Determine the [x, y] coordinate at the center of the cell enclosing the given text.  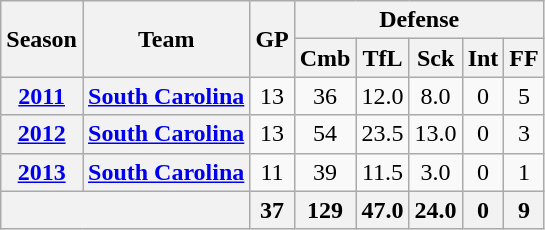
2011 [42, 96]
Season [42, 39]
1 [524, 172]
3 [524, 134]
36 [325, 96]
Sck [436, 58]
129 [325, 210]
Team [166, 39]
TfL [382, 58]
11.5 [382, 172]
37 [272, 210]
24.0 [436, 210]
23.5 [382, 134]
5 [524, 96]
39 [325, 172]
2013 [42, 172]
Cmb [325, 58]
54 [325, 134]
12.0 [382, 96]
47.0 [382, 210]
2012 [42, 134]
Defense [419, 20]
3.0 [436, 172]
8.0 [436, 96]
13.0 [436, 134]
GP [272, 39]
Int [483, 58]
FF [524, 58]
9 [524, 210]
11 [272, 172]
